Provide the (x, y) coordinate of the cell's center where the given text is located.  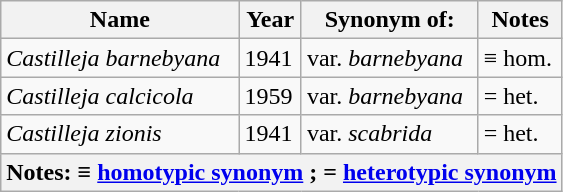
≡ hom. (520, 58)
Castilleja zionis (120, 134)
Castilleja barnebyana (120, 58)
Notes (520, 20)
var. scabrida (390, 134)
Year (270, 20)
Notes: ≡ homotypic synonym ; = heterotypic synonym (282, 172)
Synonym of: (390, 20)
Castilleja calcicola (120, 96)
1959 (270, 96)
Name (120, 20)
